Detect which cell encompasses the target text, then output its [X, Y] center coordinate. 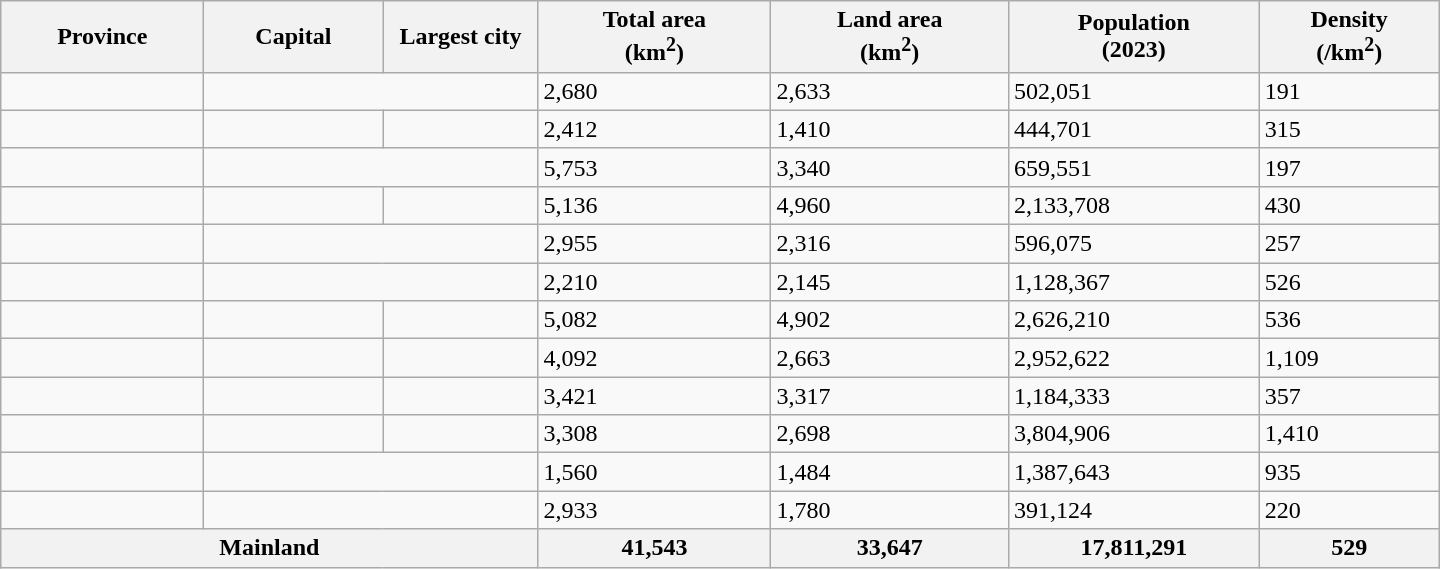
3,340 [890, 167]
Population(2023) [1134, 37]
1,184,333 [1134, 396]
17,811,291 [1134, 548]
596,075 [1134, 244]
2,626,210 [1134, 320]
315 [1349, 129]
Land area(km2) [890, 37]
4,902 [890, 320]
Total area(km2) [654, 37]
1,109 [1349, 358]
4,960 [890, 205]
41,543 [654, 548]
2,698 [890, 434]
2,412 [654, 129]
5,136 [654, 205]
357 [1349, 396]
2,955 [654, 244]
2,210 [654, 282]
444,701 [1134, 129]
2,663 [890, 358]
2,633 [890, 91]
2,145 [890, 282]
2,316 [890, 244]
2,133,708 [1134, 205]
Largest city [460, 37]
197 [1349, 167]
Capital [294, 37]
3,317 [890, 396]
33,647 [890, 548]
1,560 [654, 472]
526 [1349, 282]
1,387,643 [1134, 472]
Province [102, 37]
2,680 [654, 91]
5,753 [654, 167]
1,128,367 [1134, 282]
536 [1349, 320]
2,952,622 [1134, 358]
935 [1349, 472]
391,124 [1134, 510]
5,082 [654, 320]
3,421 [654, 396]
3,308 [654, 434]
2,933 [654, 510]
257 [1349, 244]
Mainland [270, 548]
430 [1349, 205]
1,484 [890, 472]
529 [1349, 548]
502,051 [1134, 91]
1,780 [890, 510]
3,804,906 [1134, 434]
4,092 [654, 358]
220 [1349, 510]
659,551 [1134, 167]
191 [1349, 91]
Density(/km2) [1349, 37]
